Extract the [X, Y] coordinate from the center of the cell holding the provided text.  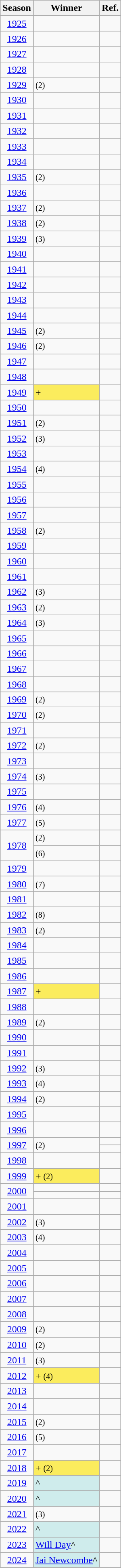
1946 [17, 346]
1984 [17, 945]
1945 [17, 331]
2001 [17, 1207]
2005 [17, 1268]
1937 [17, 208]
1983 [17, 930]
1976 [17, 807]
1980 [17, 884]
1982 [17, 914]
2002 [17, 1222]
1986 [17, 976]
2014 [17, 1406]
2021 [17, 1514]
2006 [17, 1283]
2023 [17, 1545]
1996 [17, 1130]
1928 [17, 69]
1964 [17, 623]
1978 [17, 845]
1950 [17, 407]
1995 [17, 1114]
1954 [17, 469]
1961 [17, 576]
1956 [17, 500]
Jai Newcombe^ [66, 1560]
2019 [17, 1483]
(8) [66, 914]
1972 [17, 746]
Will Day^ [66, 1545]
1975 [17, 792]
2015 [17, 1421]
1960 [17, 561]
Ref. [111, 8]
1998 [17, 1160]
1940 [17, 254]
1958 [17, 530]
1988 [17, 1007]
2011 [17, 1360]
1927 [17, 54]
1955 [17, 484]
2000 [17, 1191]
2020 [17, 1499]
Winner [66, 8]
1926 [17, 39]
2017 [17, 1453]
1953 [17, 454]
1990 [17, 1038]
2007 [17, 1299]
1981 [17, 899]
1974 [17, 776]
2008 [17, 1314]
1989 [17, 1022]
1941 [17, 269]
2009 [17, 1329]
2004 [17, 1253]
1971 [17, 730]
1987 [17, 992]
1992 [17, 1068]
(6) [66, 853]
1944 [17, 315]
1966 [17, 653]
1994 [17, 1099]
1973 [17, 761]
2013 [17, 1391]
1939 [17, 239]
1970 [17, 715]
1979 [17, 868]
1959 [17, 546]
1963 [17, 607]
2010 [17, 1345]
2024 [17, 1560]
1949 [17, 392]
2022 [17, 1529]
1934 [17, 161]
1965 [17, 638]
1977 [17, 822]
1942 [17, 285]
1938 [17, 223]
Season [17, 8]
2012 [17, 1375]
1948 [17, 377]
1931 [17, 115]
2016 [17, 1437]
1951 [17, 423]
1997 [17, 1145]
2018 [17, 1468]
1936 [17, 193]
1991 [17, 1053]
1933 [17, 146]
1993 [17, 1084]
1967 [17, 669]
1932 [17, 131]
2003 [17, 1237]
1969 [17, 700]
+ (4) [66, 1375]
(7) [66, 884]
1935 [17, 177]
1957 [17, 515]
1929 [17, 85]
1962 [17, 592]
1930 [17, 100]
1985 [17, 961]
1925 [17, 23]
1943 [17, 300]
1947 [17, 361]
1968 [17, 684]
1999 [17, 1176]
1952 [17, 438]
